Pinpoint the cell where the given text exists, returning its (X, Y) midpoint coordinate. 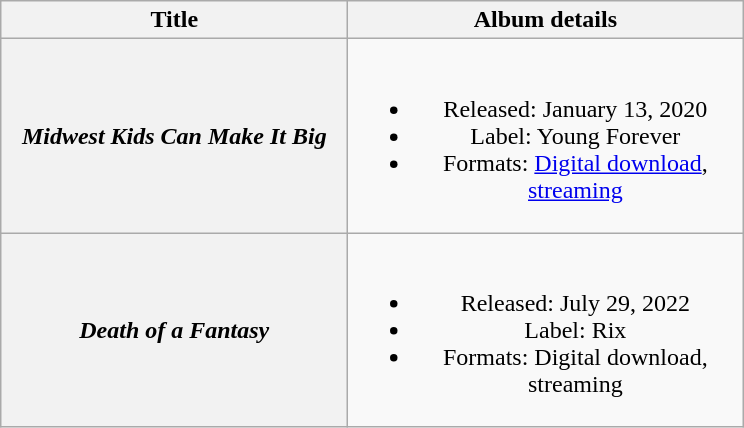
Album details (546, 20)
Released: July 29, 2022Label: RixFormats: Digital download, streaming (546, 330)
Death of a Fantasy (174, 330)
Midwest Kids Can Make It Big (174, 136)
Released: January 13, 2020Label: Young ForeverFormats: Digital download, streaming (546, 136)
Title (174, 20)
